Capture the cell that displays the provided text and extract its (X, Y) central coordinate. 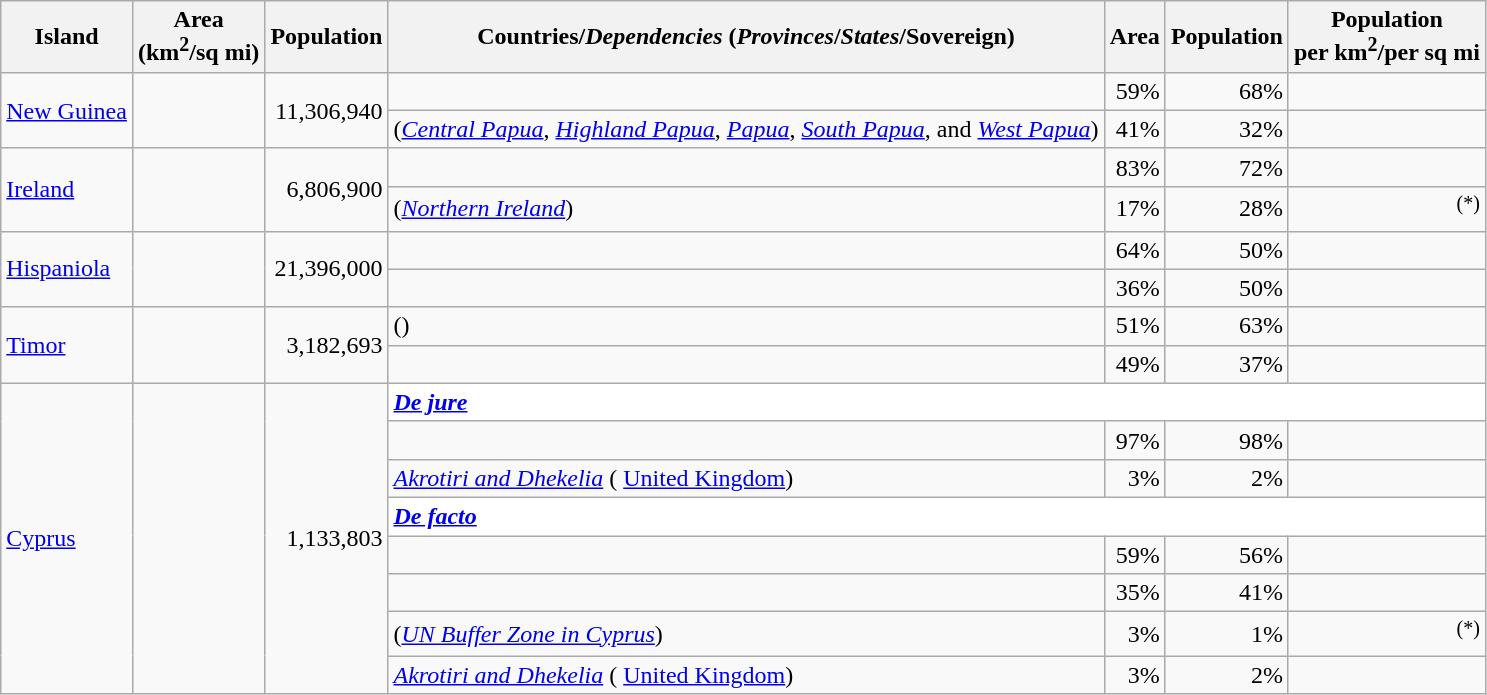
97% (1134, 440)
64% (1134, 250)
1,133,803 (326, 538)
36% (1134, 288)
3,182,693 (326, 345)
6,806,900 (326, 190)
56% (1226, 555)
11,306,940 (326, 110)
17% (1134, 208)
(Central Papua, Highland Papua, Papua, South Papua, and West Papua) (746, 129)
De jure (936, 402)
Island (67, 37)
De facto (936, 516)
72% (1226, 167)
83% (1134, 167)
35% (1134, 593)
New Guinea (67, 110)
Ireland (67, 190)
49% (1134, 364)
21,396,000 (326, 269)
(Northern Ireland) (746, 208)
Area (1134, 37)
Timor (67, 345)
51% (1134, 326)
Area (km2/sq mi) (198, 37)
63% (1226, 326)
32% (1226, 129)
68% (1226, 91)
Countries/Dependencies (Provinces/States/Sovereign) (746, 37)
() (746, 326)
Cyprus (67, 538)
98% (1226, 440)
(UN Buffer Zone in Cyprus) (746, 634)
1% (1226, 634)
Hispaniola (67, 269)
28% (1226, 208)
Populationper km2/per sq mi (1386, 37)
37% (1226, 364)
